Locate the cell with the specified text and output its (x, y) center coordinate. 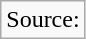
Source: (43, 20)
